Return [X, Y] of the center of cell containing provided text 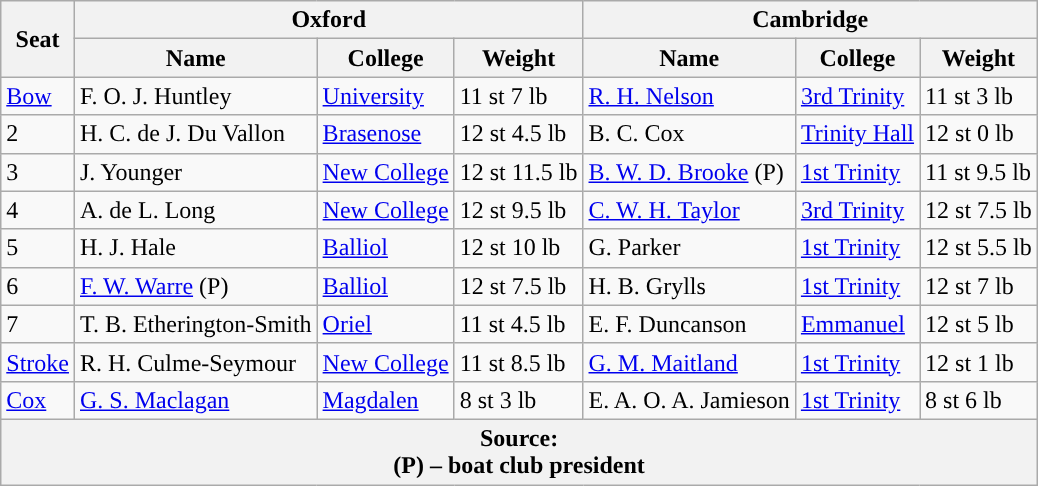
H. B. Grylls [689, 286]
Emmanuel [857, 324]
B. W. D. Brooke (P) [689, 172]
5 [38, 248]
H. J. Hale [196, 248]
11 st 9.5 lb [979, 172]
B. C. Cox [689, 134]
F. W. Warre (P) [196, 286]
4 [38, 210]
11 st 8.5 lb [518, 362]
C. W. H. Taylor [689, 210]
E. A. O. A. Jamieson [689, 400]
7 [38, 324]
G. S. Maclagan [196, 400]
Source:(P) – boat club president [520, 452]
12 st 10 lb [518, 248]
11 st 7 lb [518, 96]
R. H. Culme-Seymour [196, 362]
8 st 3 lb [518, 400]
12 st 7 lb [979, 286]
Stroke [38, 362]
Cox [38, 400]
12 st 0 lb [979, 134]
12 st 11.5 lb [518, 172]
T. B. Etherington-Smith [196, 324]
Oriel [386, 324]
Brasenose [386, 134]
H. C. de J. Du Vallon [196, 134]
11 st 4.5 lb [518, 324]
G. M. Maitland [689, 362]
2 [38, 134]
12 st 9.5 lb [518, 210]
Cambridge [810, 20]
11 st 3 lb [979, 96]
12 st 1 lb [979, 362]
G. Parker [689, 248]
8 st 6 lb [979, 400]
3 [38, 172]
A. de L. Long [196, 210]
12 st 5 lb [979, 324]
Trinity Hall [857, 134]
University [386, 96]
J. Younger [196, 172]
12 st 4.5 lb [518, 134]
E. F. Duncanson [689, 324]
Bow [38, 96]
Seat [38, 39]
12 st 5.5 lb [979, 248]
6 [38, 286]
F. O. J. Huntley [196, 96]
Magdalen [386, 400]
R. H. Nelson [689, 96]
Oxford [328, 20]
